Return (x, y) of the center of cell containing provided text 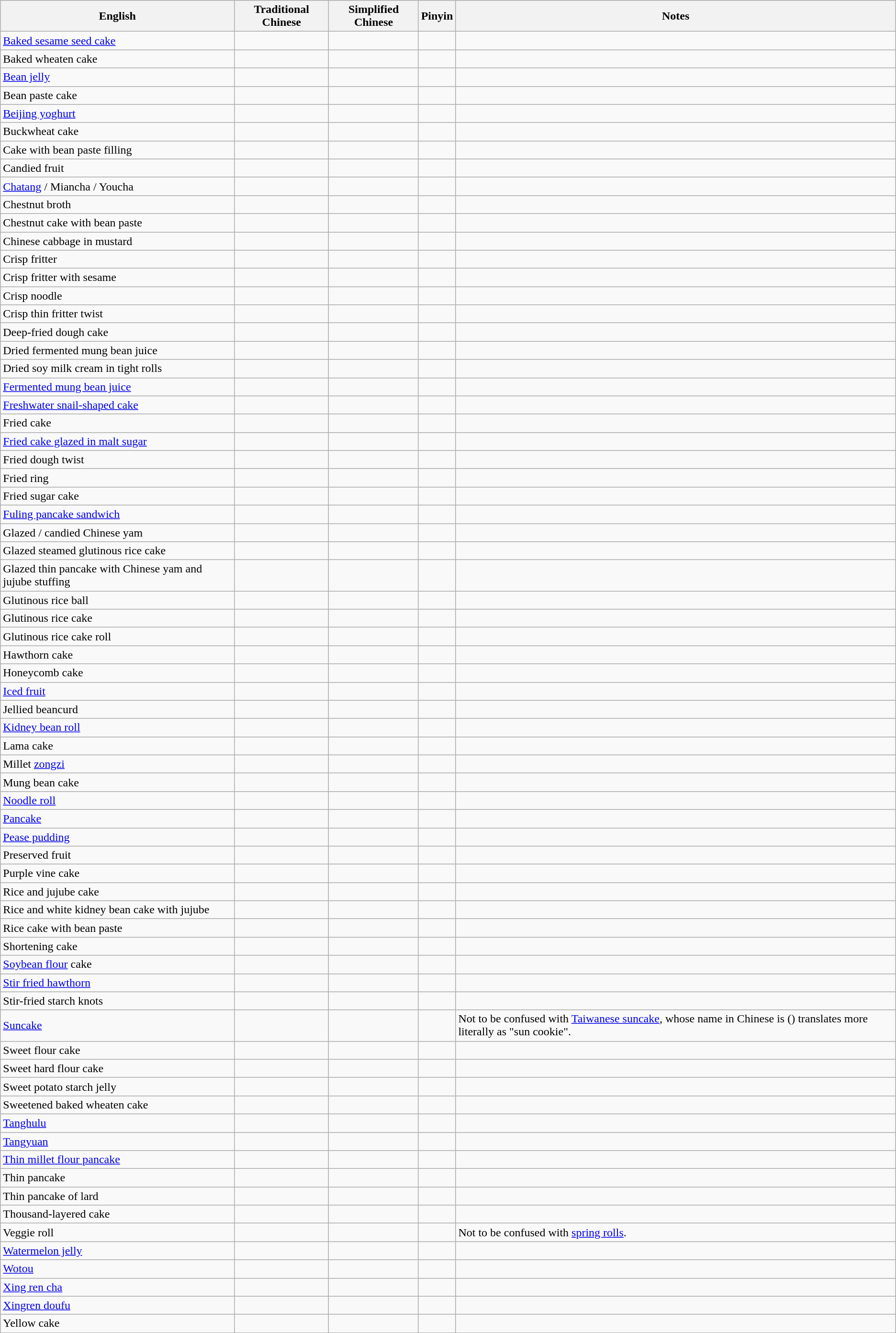
Stir fried hawthorn (118, 983)
Freshwater snail-shaped cake (118, 405)
Wotou (118, 1269)
Thin pancake (118, 1178)
Buckwheat cake (118, 132)
Chestnut cake with bean paste (118, 223)
Shortening cake (118, 946)
Glazed steamed glutinous rice cake (118, 551)
Jellied beancurd (118, 709)
Pinyin (437, 16)
Iced fruit (118, 691)
Suncake (118, 1025)
Fried cake glazed in malt sugar (118, 441)
Preserved fruit (118, 855)
Fried cake (118, 423)
Tanghulu (118, 1123)
Fried ring (118, 478)
Crisp thin fritter twist (118, 314)
Deep-fried dough cake (118, 332)
Bean paste cake (118, 95)
Stir-fried starch knots (118, 1001)
Candied fruit (118, 168)
Crisp fritter with sesame (118, 278)
English (118, 16)
Rice cake with bean paste (118, 928)
Notes (676, 16)
Millet zongzi (118, 764)
Lama cake (118, 746)
Rice and white kidney bean cake with jujube (118, 910)
Not to be confused with spring rolls. (676, 1232)
Honeycomb cake (118, 673)
Hawthorn cake (118, 655)
Sweet potato starch jelly (118, 1087)
Fried sugar cake (118, 496)
Xing ren cha (118, 1287)
Watermelon jelly (118, 1251)
Baked wheaten cake (118, 59)
Glazed / candied Chinese yam (118, 533)
Chestnut broth (118, 204)
Thin millet flour pancake (118, 1160)
Dried soy milk cream in tight rolls (118, 369)
Rice and jujube cake (118, 892)
Sweet hard flour cake (118, 1068)
Soybean flour cake (118, 964)
Bean jelly (118, 77)
Glazed thin pancake with Chinese yam and jujube stuffing (118, 575)
Fuling pancake sandwich (118, 514)
Noodle roll (118, 800)
Fermented mung bean juice (118, 387)
Chatang / Miancha / Youcha (118, 186)
Kidney bean roll (118, 728)
Sweet flour cake (118, 1050)
Baked sesame seed cake (118, 41)
Chinese cabbage in mustard (118, 241)
Tangyuan (118, 1142)
Pancake (118, 818)
Crisp fritter (118, 259)
Xingren doufu (118, 1305)
Thin pancake of lard (118, 1196)
Crisp noodle (118, 296)
Dried fermented mung bean juice (118, 350)
Cake with bean paste filling (118, 150)
Glutinous rice cake roll (118, 637)
Fried dough twist (118, 459)
Beijing yoghurt (118, 113)
Glutinous rice cake (118, 618)
Thousand-layered cake (118, 1214)
Pease pudding (118, 837)
Glutinous rice ball (118, 600)
Sweetened baked wheaten cake (118, 1105)
Purple vine cake (118, 874)
Traditional Chinese (281, 16)
Yellow cake (118, 1323)
Simplified Chinese (373, 16)
Veggie roll (118, 1232)
Mung bean cake (118, 782)
Not to be confused with Taiwanese suncake, whose name in Chinese is () translates more literally as "sun cookie". (676, 1025)
